For the text-containing cell, return its midpoint in (X, Y) coordinate format. 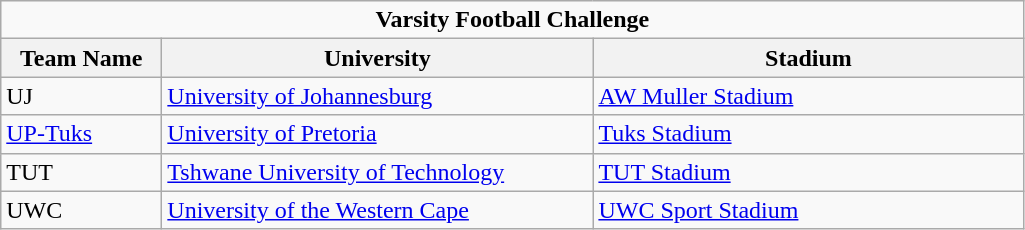
Tuks Stadium (808, 134)
AW Muller Stadium (808, 96)
Varsity Football Challenge (512, 20)
University of Johannesburg (378, 96)
UJ (82, 96)
TUT Stadium (808, 172)
UP-Tuks (82, 134)
Tshwane University of Technology (378, 172)
University of the Western Cape (378, 210)
Team Name (82, 58)
TUT (82, 172)
University of Pretoria (378, 134)
Stadium (808, 58)
UWC (82, 210)
University (378, 58)
UWC Sport Stadium (808, 210)
